Search for the cell housing the specified text and yield its [X, Y] center coordinate. 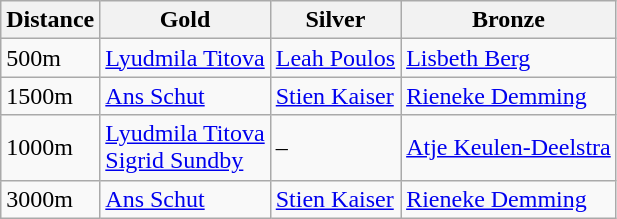
– [335, 148]
Lyudmila Titova [185, 58]
Lyudmila TitovaSigrid Sundby [185, 148]
Atje Keulen-Deelstra [509, 148]
Lisbeth Berg [509, 58]
3000m [50, 199]
Gold [185, 20]
1500m [50, 96]
Bronze [509, 20]
500m [50, 58]
Distance [50, 20]
1000m [50, 148]
Leah Poulos [335, 58]
Silver [335, 20]
